Locate the cell with the specified text and output its (x, y) center coordinate. 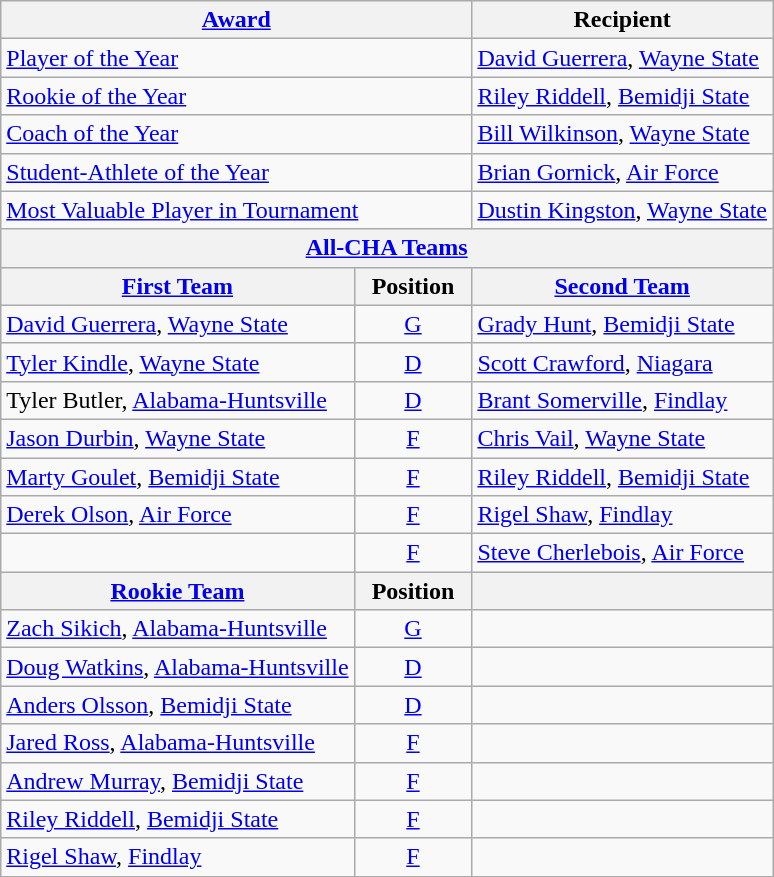
Marty Goulet, Bemidji State (178, 477)
Student-Athlete of the Year (236, 172)
Scott Crawford, Niagara (622, 362)
Brant Somerville, Findlay (622, 400)
Bill Wilkinson, Wayne State (622, 134)
Steve Cherlebois, Air Force (622, 553)
All-CHA Teams (387, 248)
Recipient (622, 20)
Tyler Butler, Alabama-Huntsville (178, 400)
Jason Durbin, Wayne State (178, 438)
Second Team (622, 286)
Andrew Murray, Bemidji State (178, 781)
Grady Hunt, Bemidji State (622, 324)
Rookie of the Year (236, 96)
Dustin Kingston, Wayne State (622, 210)
Doug Watkins, Alabama-Huntsville (178, 667)
Derek Olson, Air Force (178, 515)
Player of the Year (236, 58)
Zach Sikich, Alabama-Huntsville (178, 629)
Coach of the Year (236, 134)
First Team (178, 286)
Rookie Team (178, 591)
Most Valuable Player in Tournament (236, 210)
Award (236, 20)
Brian Gornick, Air Force (622, 172)
Tyler Kindle, Wayne State (178, 362)
Chris Vail, Wayne State (622, 438)
Jared Ross, Alabama-Huntsville (178, 743)
Anders Olsson, Bemidji State (178, 705)
